Extract the [x, y] coordinate from the center of the cell holding the provided text.  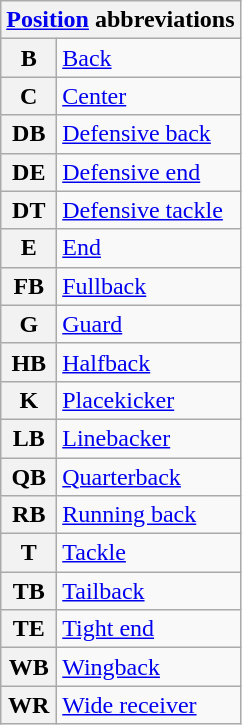
Fullback [148, 286]
TE [29, 629]
C [29, 96]
Wingback [148, 667]
DB [29, 134]
HB [29, 362]
Halfback [148, 362]
DE [29, 172]
Quarterback [148, 477]
DT [29, 210]
Back [148, 58]
LB [29, 438]
Defensive tackle [148, 210]
Tight end [148, 629]
E [29, 248]
Center [148, 96]
G [29, 324]
RB [29, 515]
WB [29, 667]
B [29, 58]
QB [29, 477]
T [29, 553]
Defensive back [148, 134]
Running back [148, 515]
Placekicker [148, 400]
Tackle [148, 553]
TB [29, 591]
Wide receiver [148, 705]
FB [29, 286]
Defensive end [148, 172]
K [29, 400]
Linebacker [148, 438]
Guard [148, 324]
Position abbreviations [120, 20]
Tailback [148, 591]
End [148, 248]
WR [29, 705]
